Output the (x, y) coordinate of the center of the cell containing the given text.  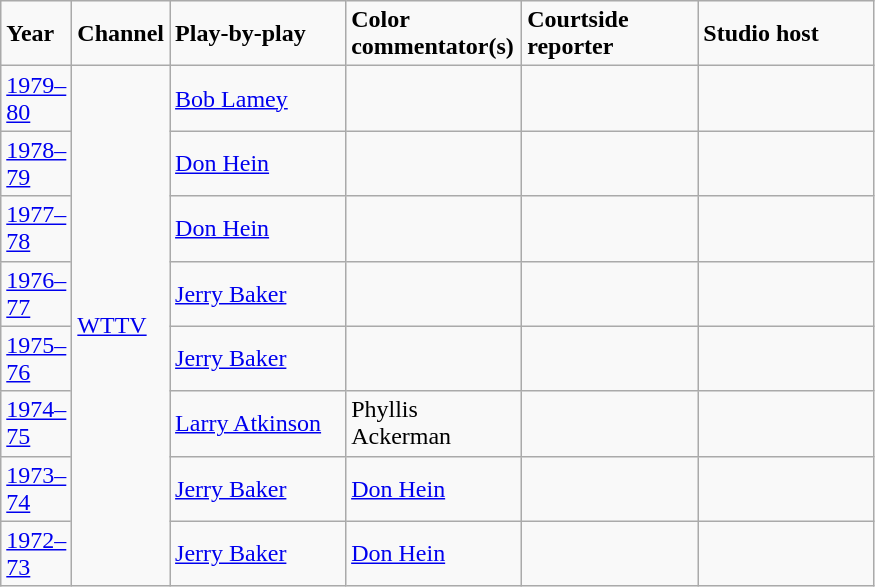
1974–75 (36, 424)
1977–78 (36, 228)
Bob Lamey (258, 98)
Larry Atkinson (258, 424)
1975–76 (36, 358)
1976–77 (36, 294)
Phyllis Ackerman (434, 424)
1979–80 (36, 98)
1978–79 (36, 164)
Channel (121, 34)
1973–74 (36, 488)
Studio host (786, 34)
Year (36, 34)
Play-by-play (258, 34)
Courtside reporter (610, 34)
1972–73 (36, 554)
Color commentator(s) (434, 34)
WTTV (121, 326)
